Scan for the cell matching the given text and deliver its (X, Y) coordinate at center. 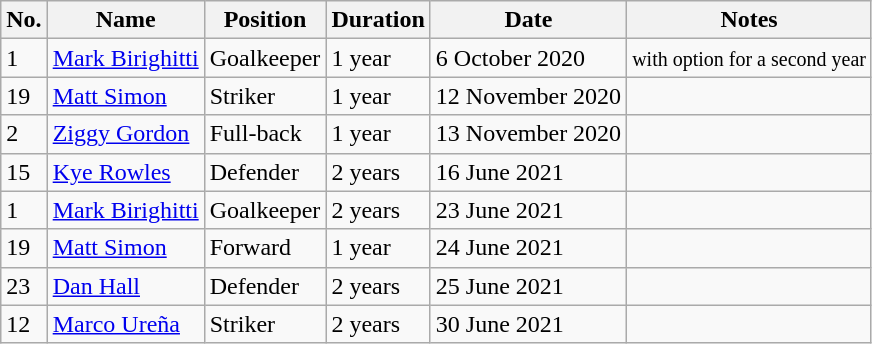
15 (24, 172)
Duration (378, 20)
13 November 2020 (528, 134)
Notes (750, 20)
No. (24, 20)
Name (126, 20)
2 (24, 134)
Full-back (265, 134)
12 November 2020 (528, 96)
Ziggy Gordon (126, 134)
Forward (265, 248)
Marco Ureña (126, 324)
Date (528, 20)
12 (24, 324)
24 June 2021 (528, 248)
Dan Hall (126, 286)
23 June 2021 (528, 210)
with option for a second year (750, 58)
Kye Rowles (126, 172)
30 June 2021 (528, 324)
16 June 2021 (528, 172)
6 October 2020 (528, 58)
23 (24, 286)
Position (265, 20)
25 June 2021 (528, 286)
